Pinpoint the cell where the given text exists, returning its [X, Y] midpoint coordinate. 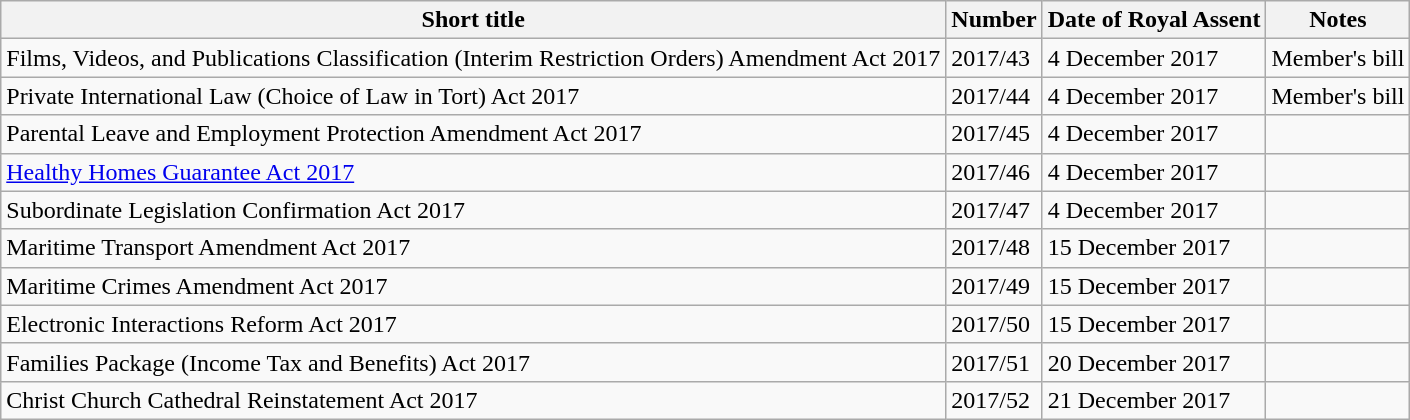
2017/51 [994, 362]
2017/45 [994, 134]
Subordinate Legislation Confirmation Act 2017 [474, 210]
Private International Law (Choice of Law in Tort) Act 2017 [474, 96]
Maritime Transport Amendment Act 2017 [474, 248]
Parental Leave and Employment Protection Amendment Act 2017 [474, 134]
2017/43 [994, 58]
2017/50 [994, 324]
Christ Church Cathedral Reinstatement Act 2017 [474, 400]
Healthy Homes Guarantee Act 2017 [474, 172]
2017/47 [994, 210]
2017/52 [994, 400]
21 December 2017 [1154, 400]
Maritime Crimes Amendment Act 2017 [474, 286]
Electronic Interactions Reform Act 2017 [474, 324]
2017/44 [994, 96]
Notes [1338, 20]
20 December 2017 [1154, 362]
2017/46 [994, 172]
2017/49 [994, 286]
2017/48 [994, 248]
Films, Videos, and Publications Classification (Interim Restriction Orders) Amendment Act 2017 [474, 58]
Families Package (Income Tax and Benefits) Act 2017 [474, 362]
Short title [474, 20]
Number [994, 20]
Date of Royal Assent [1154, 20]
